Locate the cell with the specified text and output its [X, Y] center coordinate. 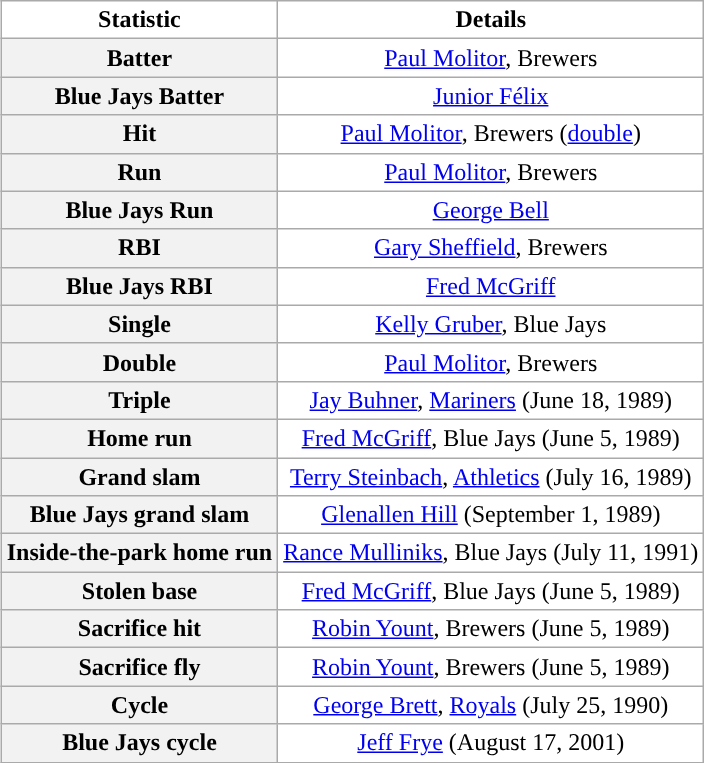
Jay Buhner, Mariners (June 18, 1989) [491, 400]
Run [139, 172]
Blue Jays cycle [139, 743]
Home run [139, 438]
Junior Félix [491, 96]
George Brett, Royals (July 25, 1990) [491, 705]
Grand slam [139, 477]
Blue Jays Run [139, 210]
Kelly Gruber, Blue Jays [491, 324]
Glenallen Hill (September 1, 1989) [491, 515]
Hit [139, 134]
RBI [139, 248]
Stolen base [139, 591]
Cycle [139, 705]
Batter [139, 58]
Single [139, 324]
Triple [139, 400]
Details [491, 20]
Inside-the-park home run [139, 553]
Sacrifice fly [139, 667]
Sacrifice hit [139, 629]
Paul Molitor, Brewers (double) [491, 134]
Blue Jays RBI [139, 286]
Rance Mulliniks, Blue Jays (July 11, 1991) [491, 553]
Statistic [139, 20]
Gary Sheffield, Brewers [491, 248]
Terry Steinbach, Athletics (July 16, 1989) [491, 477]
George Bell [491, 210]
Blue Jays Batter [139, 96]
Jeff Frye (August 17, 2001) [491, 743]
Fred McGriff [491, 286]
Blue Jays grand slam [139, 515]
Double [139, 362]
